Pinpoint the cell where the given text exists, returning its (X, Y) midpoint coordinate. 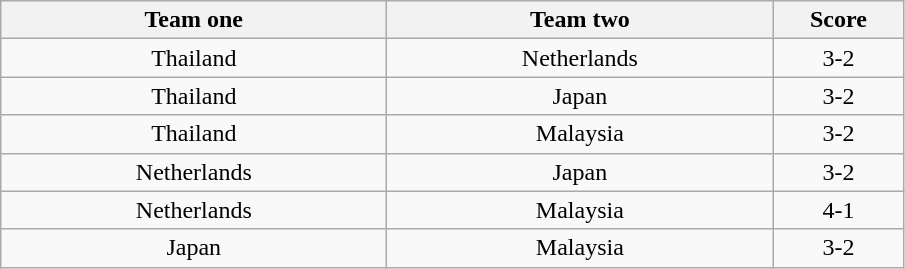
4-1 (838, 210)
Score (838, 20)
Team one (194, 20)
Team two (580, 20)
